Return the [X, Y] coordinate for the center point of the cell that contains the specified text.  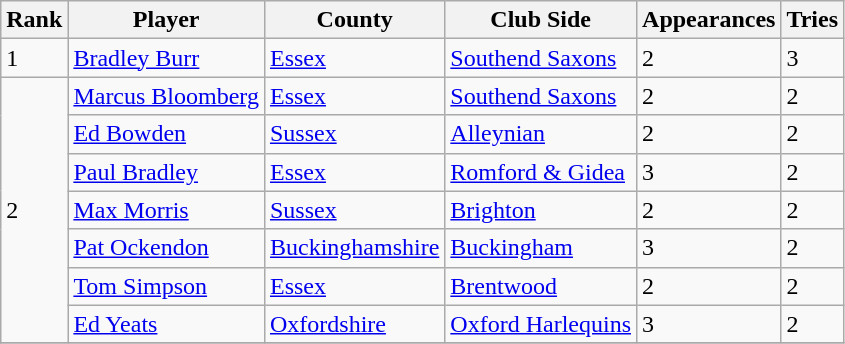
Marcus Bloomberg [166, 96]
Oxfordshire [354, 324]
Tom Simpson [166, 286]
Max Morris [166, 210]
Brentwood [541, 286]
Rank [34, 20]
1 [34, 58]
County [354, 20]
Romford & Gidea [541, 172]
Ed Yeats [166, 324]
Buckingham [541, 248]
Alleynian [541, 134]
Buckinghamshire [354, 248]
Pat Ockendon [166, 248]
Paul Bradley [166, 172]
Appearances [709, 20]
Player [166, 20]
Brighton [541, 210]
Bradley Burr [166, 58]
Club Side [541, 20]
Tries [812, 20]
Ed Bowden [166, 134]
Oxford Harlequins [541, 324]
